Return [x, y] of the center of cell containing provided text 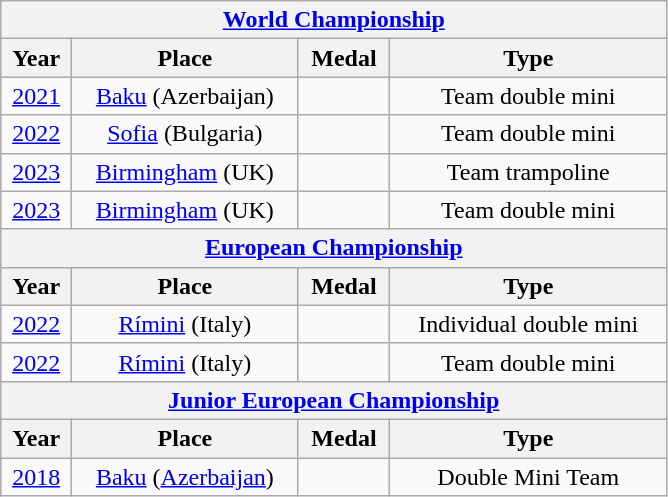
2021 [36, 96]
Double Mini Team [528, 477]
2018 [36, 477]
Sofia (Bulgaria) [186, 134]
World Championship [334, 20]
Team trampoline [528, 172]
Individual double mini [528, 324]
Junior European Championship [334, 400]
European Championship [334, 248]
